For the text-containing cell, return its midpoint in [X, Y] coordinate format. 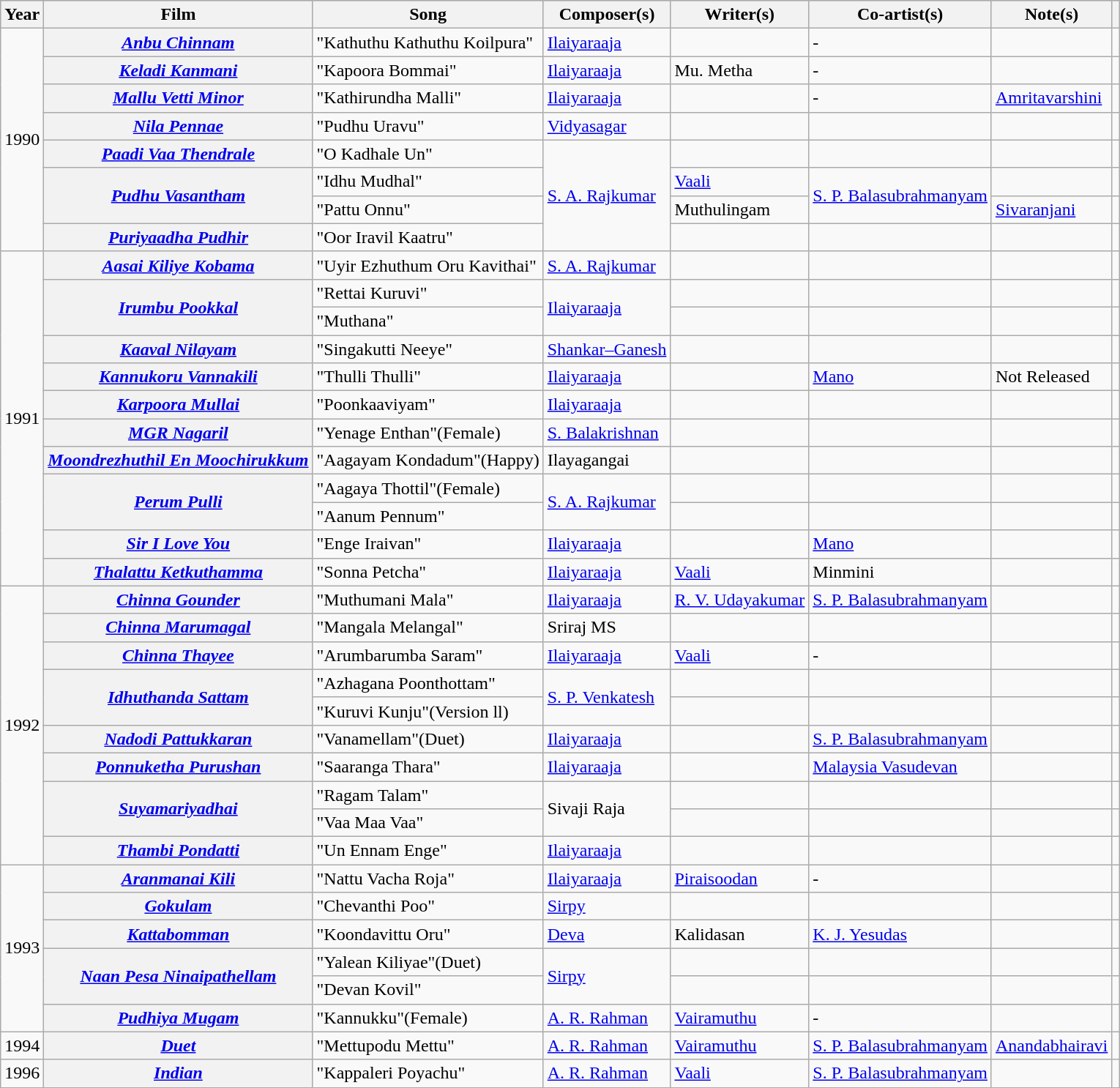
"Rettai Kuruvi" [428, 293]
Paadi Vaa Thendrale [179, 154]
"Chevanthi Poo" [428, 906]
Co-artist(s) [900, 15]
"Nattu Vacha Roja" [428, 879]
"Kappaleri Poyachu" [428, 1073]
"Kapoora Bommai" [428, 70]
Puriyaadha Pudhir [179, 237]
Aasai Kiliye Kobama [179, 265]
1994 [22, 1046]
Pudhu Vasantham [179, 195]
Duet [179, 1046]
"O Kadhale Un" [428, 154]
Muthulingam [739, 209]
"Kathuthu Kathuthu Koilpura" [428, 42]
1991 [22, 419]
Kaaval Nilayam [179, 349]
Chinna Gounder [179, 600]
"Pattu Onnu" [428, 209]
"Singakutti Neeye" [428, 349]
Moondrezhuthil En Moochirukkum [179, 461]
"Aagayam Kondadum"(Happy) [428, 461]
Idhuthanda Sattam [179, 697]
Malaysia Vasudevan [900, 767]
"Ragam Talam" [428, 794]
"Yalean Kiliyae"(Duet) [428, 962]
Thambi Pondatti [179, 851]
"Koondavittu Oru" [428, 934]
S. P. Venkatesh [607, 697]
K. J. Yesudas [900, 934]
Nadodi Pattukkaran [179, 739]
Amritavarshini [1051, 98]
"Thulli Thulli" [428, 377]
"Devan Kovil" [428, 990]
Year [22, 15]
Anandabhairavi [1051, 1046]
"Un Ennam Enge" [428, 851]
Vidyasagar [607, 126]
"Kathirundha Malli" [428, 98]
Perum Pulli [179, 502]
Note(s) [1051, 15]
1996 [22, 1073]
"Oor Iravil Kaatru" [428, 237]
"Yenage Enthan"(Female) [428, 433]
Chinna Thayee [179, 655]
Piraisoodan [739, 879]
"Mangala Melangal" [428, 627]
"Enge Iraivan" [428, 544]
Shankar–Ganesh [607, 349]
R. V. Udayakumar [739, 600]
Thalattu Ketkuthamma [179, 572]
1992 [22, 725]
S. Balakrishnan [607, 433]
"Saaranga Thara" [428, 767]
"Vaa Maa Vaa" [428, 823]
Irumbu Pookkal [179, 307]
Naan Pesa Ninaipathellam [179, 976]
Karpoora Mullai [179, 405]
"Muthumani Mala" [428, 600]
Suyamariyadhai [179, 808]
"Aagaya Thottil"(Female) [428, 488]
Kattabomman [179, 934]
"Poonkaaviyam" [428, 405]
Nila Pennae [179, 126]
"Sonna Petcha" [428, 572]
1993 [22, 948]
Writer(s) [739, 15]
Aranmanai Kili [179, 879]
Ponnuketha Purushan [179, 767]
MGR Nagaril [179, 433]
Not Released [1051, 377]
Minmini [900, 572]
"Muthana" [428, 321]
Kannukoru Vannakili [179, 377]
"Arumbarumba Saram" [428, 655]
"Idhu Mudhal" [428, 182]
"Kuruvi Kunju"(Version ll) [428, 711]
Song [428, 15]
Gokulam [179, 906]
Keladi Kanmani [179, 70]
Composer(s) [607, 15]
"Vanamellam"(Duet) [428, 739]
Chinna Marumagal [179, 627]
Mallu Vetti Minor [179, 98]
"Pudhu Uravu" [428, 126]
Ilayagangai [607, 461]
"Aanum Pennum" [428, 516]
"Azhagana Poonthottam" [428, 683]
Sivaji Raja [607, 808]
Sivaranjani [1051, 209]
Pudhiya Mugam [179, 1018]
Deva [607, 934]
"Kannukku"(Female) [428, 1018]
Sriraj MS [607, 627]
1990 [22, 140]
Film [179, 15]
"Mettupodu Mettu" [428, 1046]
Indian [179, 1073]
"Uyir Ezhuthum Oru Kavithai" [428, 265]
Mu. Metha [739, 70]
Anbu Chinnam [179, 42]
Sir I Love You [179, 544]
Kalidasan [739, 934]
